Locate the cell with the specified text and output its (X, Y) center coordinate. 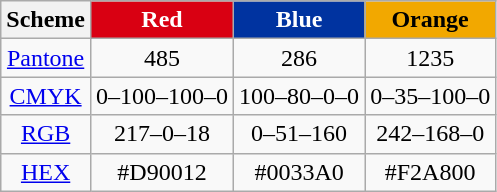
HEX (46, 172)
Orange (430, 20)
#F2A800 (430, 172)
#0033A0 (300, 172)
485 (162, 58)
Red (162, 20)
100–80–0–0 (300, 96)
1235 (430, 58)
#D90012 (162, 172)
0–51–160 (300, 134)
0–35–100–0 (430, 96)
242–168–0 (430, 134)
Blue (300, 20)
217–0–18 (162, 134)
286 (300, 58)
Pantone (46, 58)
0–100–100–0 (162, 96)
CMYK (46, 96)
RGB (46, 134)
Scheme (46, 20)
